Return (x, y) of the center of cell containing provided text 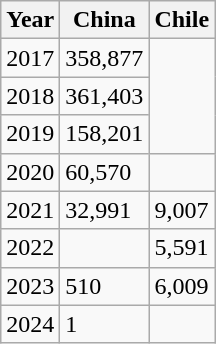
2020 (30, 172)
358,877 (104, 58)
158,201 (104, 134)
China (104, 20)
Year (30, 20)
2022 (30, 248)
6,009 (182, 286)
32,991 (104, 210)
2021 (30, 210)
2017 (30, 58)
2019 (30, 134)
2018 (30, 96)
2024 (30, 324)
Chile (182, 20)
361,403 (104, 96)
5,591 (182, 248)
60,570 (104, 172)
2023 (30, 286)
510 (104, 286)
9,007 (182, 210)
1 (104, 324)
